Scan for the cell matching the given text and deliver its [X, Y] coordinate at center. 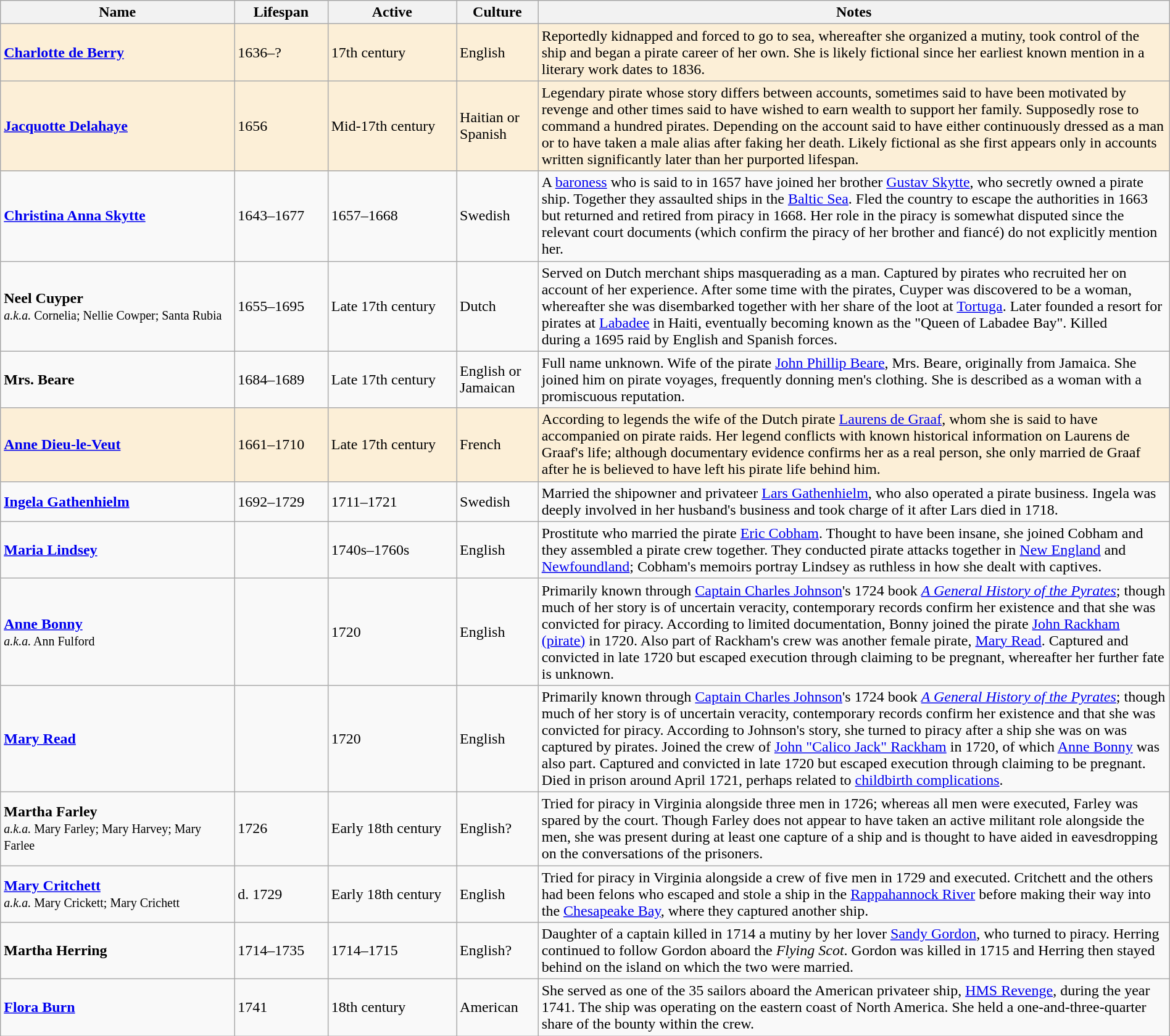
Martha Farleya.k.a. Mary Farley; Mary Harvey; Mary Farlee [117, 828]
1657–1668 [392, 216]
Haitian or Spanish [497, 126]
d. 1729 [281, 893]
Mid-17th century [392, 126]
1692–1729 [281, 501]
Name [117, 12]
Dutch [497, 306]
Martha Herring [117, 951]
1661–1710 [281, 444]
1656 [281, 126]
Mary Critchetta.k.a. Mary Crickett; Mary Crichett [117, 893]
American [497, 1008]
1714–1715 [392, 951]
Neel Cuypera.k.a. Cornelia; Nellie Cowper; Santa Rubia [117, 306]
1684–1689 [281, 379]
Maria Lindsey [117, 550]
Anne Bonnya.k.a. Ann Fulford [117, 632]
English or Jamaican [497, 379]
Jacquotte Delahaye [117, 126]
1643–1677 [281, 216]
1636–? [281, 52]
Flora Burn [117, 1008]
Mary Read [117, 738]
French [497, 444]
Ingela Gathenhielm [117, 501]
Mrs. Beare [117, 379]
Notes [854, 12]
Anne Dieu-le-Veut [117, 444]
17th century [392, 52]
1726 [281, 828]
Charlotte de Berry [117, 52]
1740s–1760s [392, 550]
Active [392, 12]
18th century [392, 1008]
1711–1721 [392, 501]
1741 [281, 1008]
1714–1735 [281, 951]
1655–1695 [281, 306]
Culture [497, 12]
Lifespan [281, 12]
Christina Anna Skytte [117, 216]
